Identify which cell holds the provided text, then report its (X, Y) central coordinate. 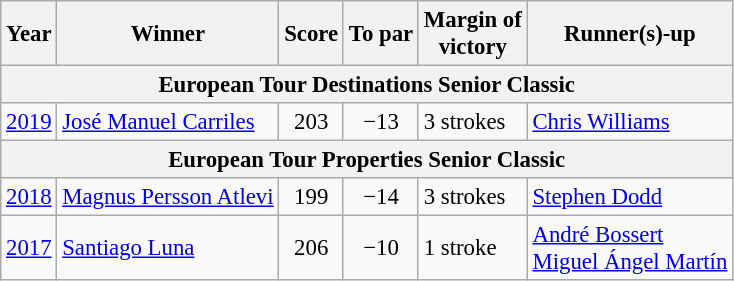
−13 (380, 122)
To par (380, 34)
−14 (380, 197)
Chris Williams (630, 122)
Runner(s)-up (630, 34)
203 (312, 122)
Winner (168, 34)
André Bossert Miguel Ángel Martín (630, 248)
1 stroke (472, 248)
European Tour Destinations Senior Classic (367, 85)
Margin ofvictory (472, 34)
European Tour Properties Senior Classic (367, 160)
José Manuel Carriles (168, 122)
199 (312, 197)
−10 (380, 248)
Year (29, 34)
2018 (29, 197)
2019 (29, 122)
Score (312, 34)
2017 (29, 248)
206 (312, 248)
Stephen Dodd (630, 197)
Magnus Persson Atlevi (168, 197)
Santiago Luna (168, 248)
